Provide the (x, y) coordinate of the cell's center where the given text is located.  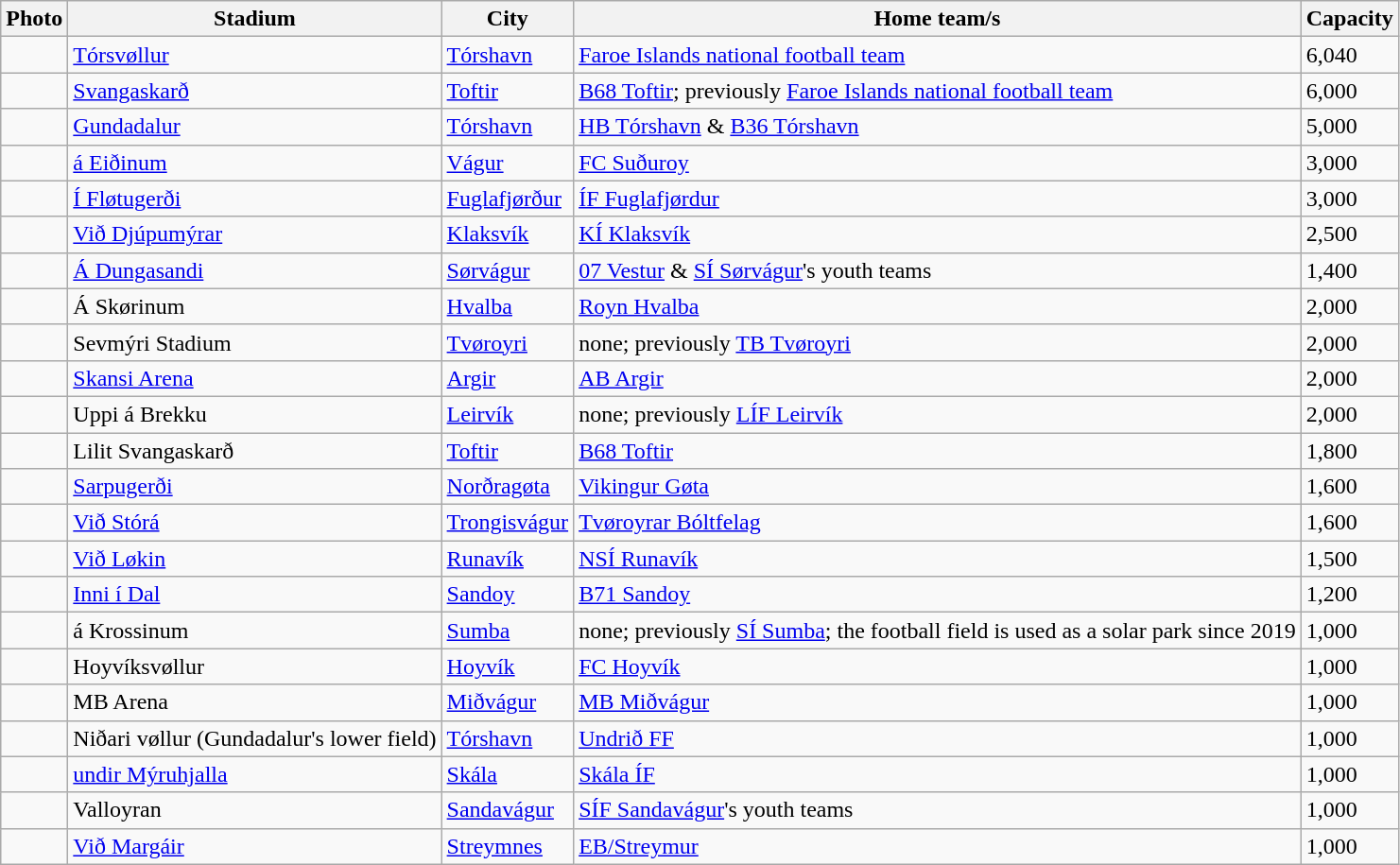
á Eiðinum (255, 163)
MB Arena (255, 702)
Við Margáir (255, 846)
ÍF Fuglafjørdur (938, 199)
Photo (34, 19)
City (508, 19)
MB Miðvágur (938, 702)
Streymnes (508, 846)
undir Mýruhjalla (255, 774)
Klaksvík (508, 234)
Argir (508, 378)
B68 Toftir (938, 451)
Capacity (1350, 19)
FC Hoyvík (938, 666)
1,200 (1350, 595)
none; previously LÍF Leirvík (938, 414)
2,500 (1350, 234)
SÍF Sandavágur's youth teams (938, 810)
Runavík (508, 559)
Niðari vøllur (Gundadalur's lower field) (255, 738)
Vikingur Gøta (938, 487)
Á Dungasandi (255, 270)
Við Løkin (255, 559)
Á Skørinum (255, 306)
Hoyvíksvøllur (255, 666)
Uppi á Brekku (255, 414)
B71 Sandoy (938, 595)
Sarpugerði (255, 487)
Sandoy (508, 595)
Við Djúpumýrar (255, 234)
Faroe Islands national football team (938, 55)
6,040 (1350, 55)
HB Tórshavn & B36 Tórshavn (938, 127)
Home team/s (938, 19)
Inni í Dal (255, 595)
Tvøroyrar Bóltfelag (938, 523)
Skansi Arena (255, 378)
EB/Streymur (938, 846)
Undrið FF (938, 738)
á Krossinum (255, 631)
Lilit Svangaskarð (255, 451)
Stadium (255, 19)
Skála (508, 774)
NSÍ Runavík (938, 559)
Sevmýri Stadium (255, 342)
Í Fløtugerði (255, 199)
Norðragøta (508, 487)
Svangaskarð (255, 91)
B68 Toftir; previously Faroe Islands national football team (938, 91)
Gundadalur (255, 127)
Trongisvágur (508, 523)
1,800 (1350, 451)
AB Argir (938, 378)
6,000 (1350, 91)
07 Vestur & SÍ Sørvágur's youth teams (938, 270)
KÍ Klaksvík (938, 234)
Sørvágur (508, 270)
Tvøroyri (508, 342)
Tórsvøllur (255, 55)
Hoyvík (508, 666)
Við Stórá (255, 523)
Hvalba (508, 306)
none; previously TB Tvøroyri (938, 342)
1,500 (1350, 559)
FC Suðuroy (938, 163)
5,000 (1350, 127)
Skála ÍF (938, 774)
1,400 (1350, 270)
Sandavágur (508, 810)
Royn Hvalba (938, 306)
Miðvágur (508, 702)
Sumba (508, 631)
Fuglafjørður (508, 199)
Vágur (508, 163)
Valloyran (255, 810)
none; previously SÍ Sumba; the football field is used as a solar park since 2019 (938, 631)
Leirvík (508, 414)
